Output the (x, y) coordinate of the center of the cell containing the given text.  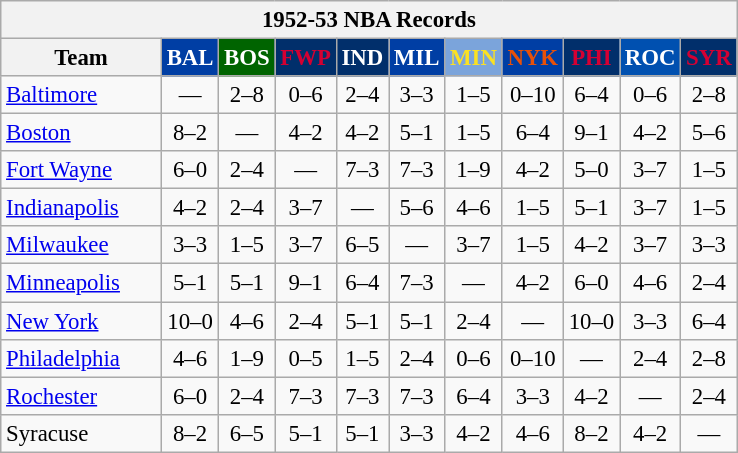
0–5 (306, 358)
FWP (306, 58)
Indianapolis (82, 208)
1952-53 NBA Records (369, 20)
Minneapolis (82, 283)
New York (82, 321)
Boston (82, 133)
Milwaukee (82, 245)
MIL (417, 58)
SYR (709, 58)
ROC (650, 58)
Philadelphia (82, 358)
Baltimore (82, 95)
Team (82, 58)
MIN (474, 58)
Rochester (82, 396)
BOS (247, 58)
Fort Wayne (82, 170)
BAL (190, 58)
PHI (591, 58)
Syracuse (82, 433)
IND (362, 58)
NYK (532, 58)
5–0 (591, 170)
